Pinpoint the cell where the given text exists, returning its (x, y) midpoint coordinate. 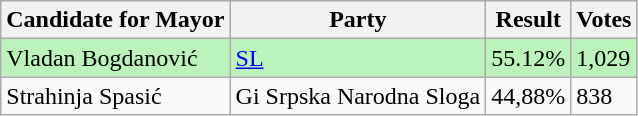
44,88% (528, 96)
838 (604, 96)
Gi Srpska Narodna Sloga (358, 96)
Vladan Bogdanović (116, 58)
Candidate for Mayor (116, 20)
Party (358, 20)
Strahinja Spasić (116, 96)
1,029 (604, 58)
SL (358, 58)
Result (528, 20)
55.12% (528, 58)
Votes (604, 20)
